Pinpoint the cell where the given text exists, returning its [X, Y] midpoint coordinate. 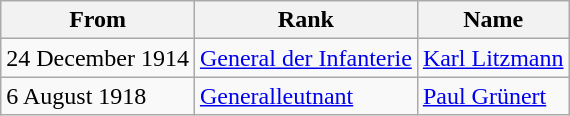
Generalleutnant [306, 96]
Paul Grünert [493, 96]
Karl Litzmann [493, 58]
24 December 1914 [98, 58]
Name [493, 20]
General der Infanterie [306, 58]
Rank [306, 20]
6 August 1918 [98, 96]
From [98, 20]
